Scan for the cell matching the given text and deliver its [x, y] coordinate at center. 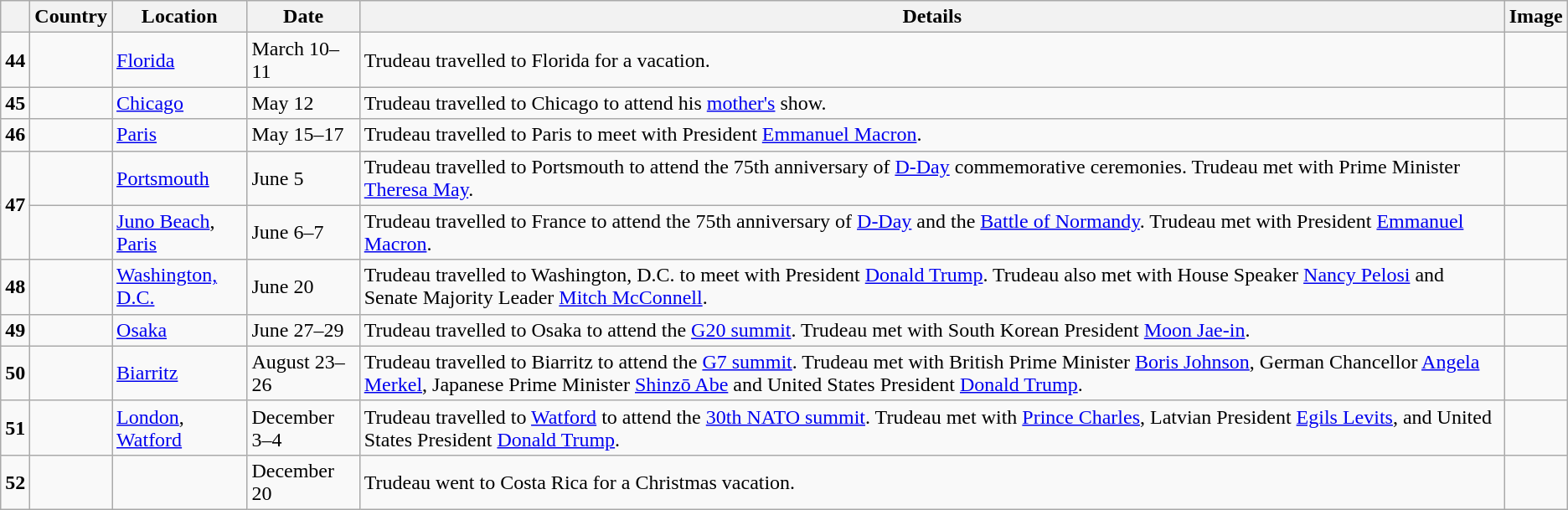
Trudeau travelled to Paris to meet with President Emmanuel Macron. [931, 135]
Image [1536, 17]
52 [15, 482]
Juno Beach, Paris [179, 233]
Trudeau travelled to Portsmouth to attend the 75th anniversary of D-Day commemorative ceremonies. Trudeau met with Prime Minister Theresa May. [931, 178]
47 [15, 205]
May 12 [303, 103]
Trudeau travelled to Florida for a vacation. [931, 60]
51 [15, 427]
Date [303, 17]
Osaka [179, 330]
50 [15, 373]
Trudeau travelled to France to attend the 75th anniversary of D-Day and the Battle of Normandy. Trudeau met with President Emmanuel Macron. [931, 233]
Portsmouth [179, 178]
Trudeau travelled to Chicago to attend his mother's show. [931, 103]
49 [15, 330]
March 10–11 [303, 60]
Details [931, 17]
44 [15, 60]
June 5 [303, 178]
June 20 [303, 286]
Country [71, 17]
Washington, D.C. [179, 286]
Florida [179, 60]
June 6–7 [303, 233]
London, Watford [179, 427]
December 3–4 [303, 427]
48 [15, 286]
46 [15, 135]
June 27–29 [303, 330]
Trudeau went to Costa Rica for a Christmas vacation. [931, 482]
Biarritz [179, 373]
45 [15, 103]
December 20 [303, 482]
August 23–26 [303, 373]
May 15–17 [303, 135]
Trudeau travelled to Osaka to attend the G20 summit. Trudeau met with South Korean President Moon Jae-in. [931, 330]
Location [179, 17]
Paris [179, 135]
Chicago [179, 103]
